Detect which cell encompasses the target text, then output its [x, y] center coordinate. 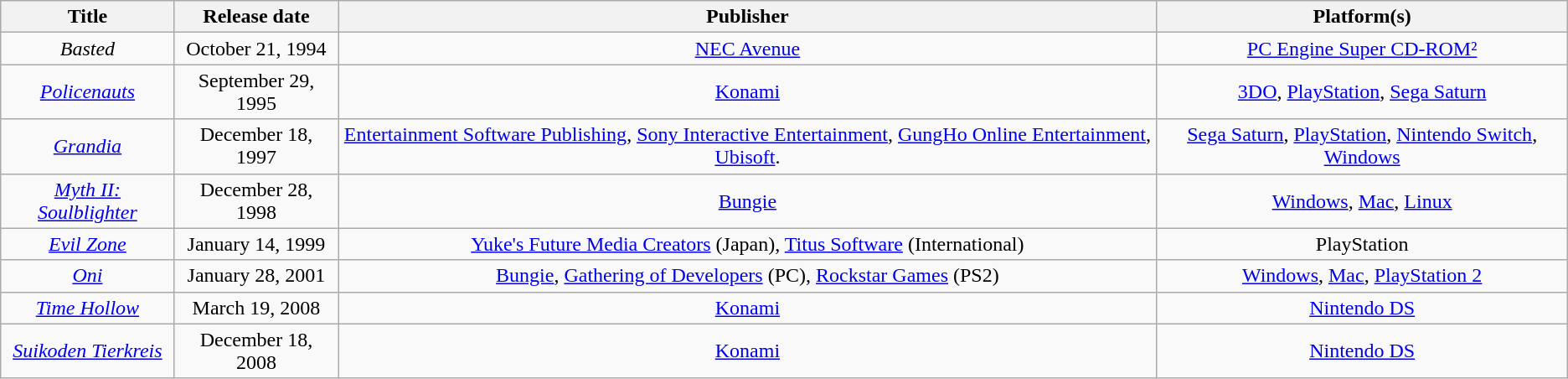
PlayStation [1362, 244]
Windows, Mac, PlayStation 2 [1362, 276]
December 28, 1998 [256, 201]
Basted [87, 49]
Myth II: Soulblighter [87, 201]
NEC Avenue [747, 49]
December 18, 2008 [256, 350]
3DO, PlayStation, Sega Saturn [1362, 92]
Oni [87, 276]
January 14, 1999 [256, 244]
Time Hollow [87, 308]
December 18, 1997 [256, 146]
Yuke's Future Media Creators (Japan), Titus Software (International) [747, 244]
Release date [256, 17]
Entertainment Software Publishing, Sony Interactive Entertainment, GungHo Online Entertainment, Ubisoft. [747, 146]
Bungie, Gathering of Developers (PC), Rockstar Games (PS2) [747, 276]
Suikoden Tierkreis [87, 350]
Policenauts [87, 92]
Windows, Mac, Linux [1362, 201]
Platform(s) [1362, 17]
Title [87, 17]
Evil Zone [87, 244]
March 19, 2008 [256, 308]
September 29, 1995 [256, 92]
Sega Saturn, PlayStation, Nintendo Switch, Windows [1362, 146]
Grandia [87, 146]
October 21, 1994 [256, 49]
Publisher [747, 17]
January 28, 2001 [256, 276]
PC Engine Super CD-ROM² [1362, 49]
Bungie [747, 201]
